Return [X, Y] of the center of cell containing provided text 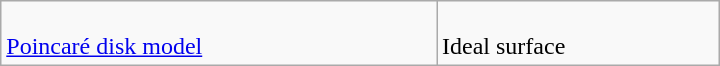
Ideal surface [578, 34]
Poincaré disk model [219, 34]
